Extract the (x, y) coordinate from the center of the cell holding the provided text.  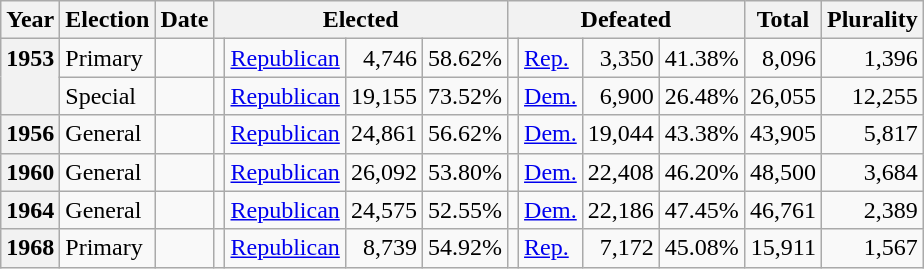
Year (30, 20)
Plurality (872, 20)
26,055 (782, 96)
2,389 (872, 210)
24,575 (384, 210)
26.48% (702, 96)
22,186 (620, 210)
7,172 (620, 248)
58.62% (464, 58)
4,746 (384, 58)
15,911 (782, 248)
Total (782, 20)
19,044 (620, 134)
1960 (30, 172)
8,096 (782, 58)
1964 (30, 210)
24,861 (384, 134)
Special (108, 96)
3,350 (620, 58)
6,900 (620, 96)
1953 (30, 77)
52.55% (464, 210)
1956 (30, 134)
47.45% (702, 210)
43,905 (782, 134)
22,408 (620, 172)
3,684 (872, 172)
5,817 (872, 134)
54.92% (464, 248)
46,761 (782, 210)
Election (108, 20)
1,396 (872, 58)
45.08% (702, 248)
46.20% (702, 172)
73.52% (464, 96)
Defeated (626, 20)
1,567 (872, 248)
41.38% (702, 58)
Elected (361, 20)
Date (184, 20)
48,500 (782, 172)
8,739 (384, 248)
26,092 (384, 172)
43.38% (702, 134)
53.80% (464, 172)
19,155 (384, 96)
12,255 (872, 96)
1968 (30, 248)
56.62% (464, 134)
